Find where the given text appears and provide that cell's center as (x, y) coordinate. 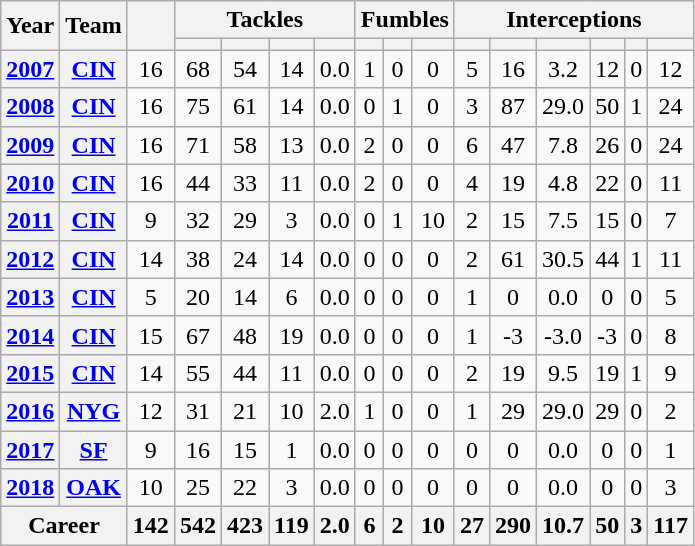
2018 (30, 488)
SF (94, 449)
2017 (30, 449)
Interceptions (574, 20)
542 (198, 526)
2008 (30, 107)
75 (198, 107)
31 (198, 411)
10.7 (564, 526)
47 (512, 145)
2016 (30, 411)
Team (94, 26)
142 (150, 526)
48 (244, 335)
7.8 (564, 145)
117 (671, 526)
3.2 (564, 69)
2007 (30, 69)
67 (198, 335)
8 (671, 335)
7.5 (564, 221)
2012 (30, 259)
OAK (94, 488)
423 (244, 526)
2015 (30, 373)
290 (512, 526)
2014 (30, 335)
71 (198, 145)
55 (198, 373)
Year (30, 26)
Tackles (264, 20)
2013 (30, 297)
68 (198, 69)
26 (608, 145)
4 (472, 183)
119 (292, 526)
33 (244, 183)
4.8 (564, 183)
27 (472, 526)
58 (244, 145)
2009 (30, 145)
38 (198, 259)
13 (292, 145)
87 (512, 107)
NYG (94, 411)
2011 (30, 221)
54 (244, 69)
-3.0 (564, 335)
32 (198, 221)
20 (198, 297)
9.5 (564, 373)
30.5 (564, 259)
21 (244, 411)
2010 (30, 183)
Career (64, 526)
Fumbles (404, 20)
25 (198, 488)
7 (671, 221)
